Pinpoint the cell where the given text exists, returning its [x, y] midpoint coordinate. 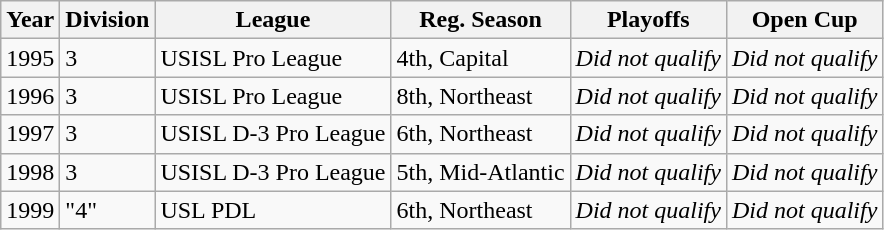
1995 [30, 58]
Playoffs [648, 20]
4th, Capital [480, 58]
8th, Northeast [480, 96]
1999 [30, 210]
Year [30, 20]
5th, Mid-Atlantic [480, 172]
1997 [30, 134]
Open Cup [804, 20]
"4" [108, 210]
1998 [30, 172]
Division [108, 20]
1996 [30, 96]
League [273, 20]
USL PDL [273, 210]
Reg. Season [480, 20]
